Find where the given text appears and provide that cell's center as [X, Y] coordinate. 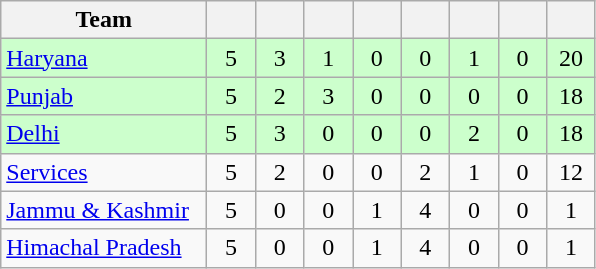
20 [572, 58]
Haryana [104, 58]
12 [572, 172]
Punjab [104, 96]
Himachal Pradesh [104, 248]
Services [104, 172]
Team [104, 20]
Delhi [104, 134]
Jammu & Kashmir [104, 210]
